Scan for the cell matching the given text and deliver its (X, Y) coordinate at center. 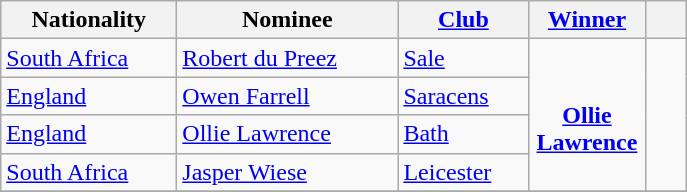
Leicester (464, 172)
Bath (464, 134)
Nationality (89, 20)
Robert du Preez (288, 58)
Nominee (288, 20)
Sale (464, 58)
Owen Farrell (288, 96)
Jasper Wiese (288, 172)
Saracens (464, 96)
Winner (587, 20)
Club (464, 20)
